Find where the given text appears and provide that cell's center as (x, y) coordinate. 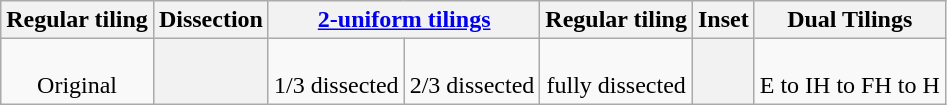
Original (78, 72)
2/3 dissected (472, 72)
fully dissected (616, 72)
Dual Tilings (850, 20)
2-uniform tilings (404, 20)
E to IH to FH to H (850, 72)
1/3 dissected (336, 72)
Dissection (210, 20)
Inset (723, 20)
